Pinpoint the cell where the given text exists, returning its [x, y] midpoint coordinate. 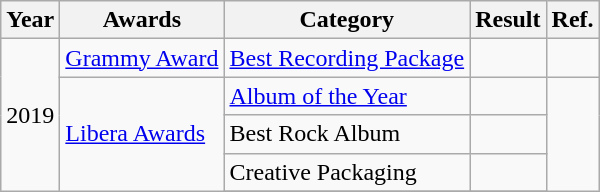
Awards [142, 20]
2019 [30, 115]
Best Recording Package [347, 58]
Creative Packaging [347, 172]
Libera Awards [142, 134]
Ref. [572, 20]
Best Rock Album [347, 134]
Album of the Year [347, 96]
Category [347, 20]
Result [508, 20]
Year [30, 20]
Grammy Award [142, 58]
